Capture the cell that displays the provided text and extract its [x, y] central coordinate. 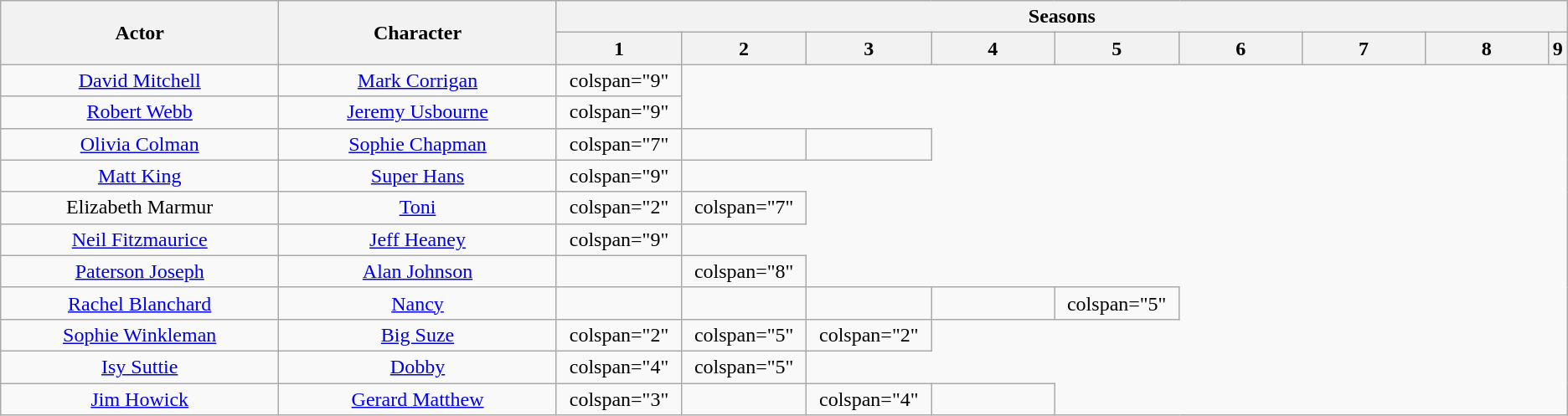
Nancy [418, 303]
Sophie Chapman [418, 144]
Paterson Joseph [140, 271]
Mark Corrigan [418, 80]
Alan Johnson [418, 271]
Robert Webb [140, 112]
colspan="8" [744, 271]
Jim Howick [140, 399]
8 [1486, 49]
Toni [418, 208]
3 [869, 49]
7 [1364, 49]
Neil Fitzmaurice [140, 239]
David Mitchell [140, 80]
Actor [140, 33]
Sophie Winkleman [140, 335]
Gerard Matthew [418, 399]
Rachel Blanchard [140, 303]
Super Hans [418, 176]
Matt King [140, 176]
Jeremy Usbourne [418, 112]
4 [993, 49]
9 [1558, 49]
Seasons [1062, 17]
Dobby [418, 367]
Olivia Colman [140, 144]
Isy Suttie [140, 367]
5 [1117, 49]
2 [744, 49]
1 [618, 49]
Elizabeth Marmur [140, 208]
colspan="3" [618, 399]
Big Suze [418, 335]
Jeff Heaney [418, 239]
6 [1241, 49]
Character [418, 33]
